Pinpoint the cell where the given text exists, returning its [X, Y] midpoint coordinate. 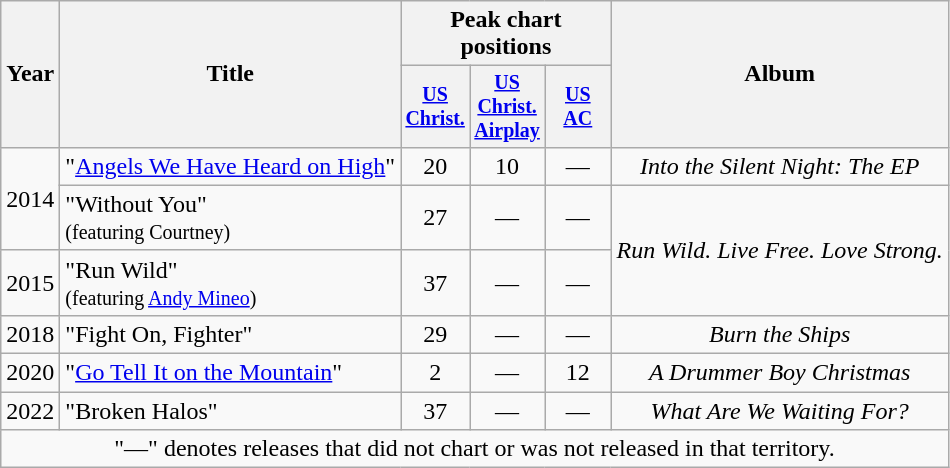
Year [30, 74]
"Without You"(featuring Courtney) [230, 218]
Run Wild. Live Free. Love Strong. [780, 250]
Burn the Ships [780, 334]
2014 [30, 198]
USChrist.Airplay [508, 106]
2018 [30, 334]
Into the Silent Night: The EP [780, 166]
"Run Wild"(featuring Andy Mineo) [230, 282]
USChrist. [436, 106]
"Go Tell It on the Mountain" [230, 373]
What Are We Waiting For? [780, 411]
Title [230, 74]
2020 [30, 373]
29 [436, 334]
"—" denotes releases that did not chart or was not released in that territory. [475, 449]
2 [436, 373]
2022 [30, 411]
Peak chart positions [506, 34]
20 [436, 166]
A Drummer Boy Christmas [780, 373]
27 [436, 218]
"Broken Halos" [230, 411]
Album [780, 74]
"Fight On, Fighter" [230, 334]
USAC [578, 106]
2015 [30, 282]
12 [578, 373]
"Angels We Have Heard on High" [230, 166]
10 [508, 166]
